Find where the given text appears and provide that cell's center as [x, y] coordinate. 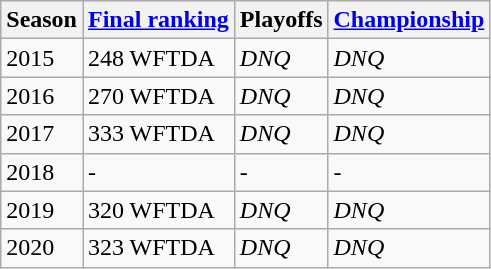
Final ranking [158, 20]
320 WFTDA [158, 210]
270 WFTDA [158, 96]
333 WFTDA [158, 134]
323 WFTDA [158, 248]
2015 [42, 58]
2019 [42, 210]
2020 [42, 248]
Playoffs [281, 20]
2018 [42, 172]
248 WFTDA [158, 58]
Championship [409, 20]
2016 [42, 96]
Season [42, 20]
2017 [42, 134]
